For the text-containing cell, return its midpoint in [x, y] coordinate format. 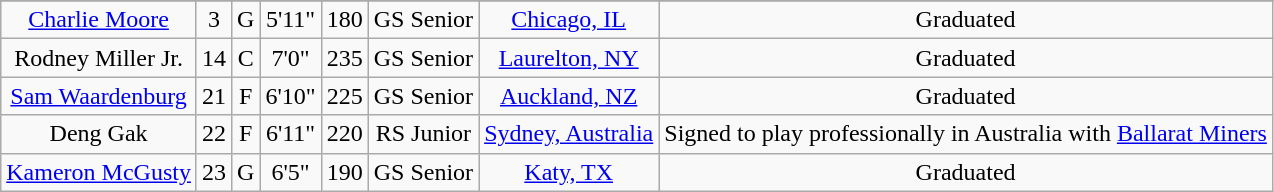
220 [344, 134]
Chicago, IL [569, 20]
Kameron McGusty [99, 172]
235 [344, 58]
Auckland, NZ [569, 96]
14 [214, 58]
6'10" [290, 96]
Signed to play professionally in Australia with Ballarat Miners [966, 134]
Deng Gak [99, 134]
6'5" [290, 172]
Charlie Moore [99, 20]
3 [214, 20]
22 [214, 134]
Sydney, Australia [569, 134]
23 [214, 172]
7'0" [290, 58]
21 [214, 96]
6'11" [290, 134]
Katy, TX [569, 172]
RS Junior [423, 134]
C [246, 58]
5'11" [290, 20]
Laurelton, NY [569, 58]
190 [344, 172]
Sam Waardenburg [99, 96]
Rodney Miller Jr. [99, 58]
180 [344, 20]
225 [344, 96]
